Return the [x, y] coordinate for the center point of the cell that contains the specified text.  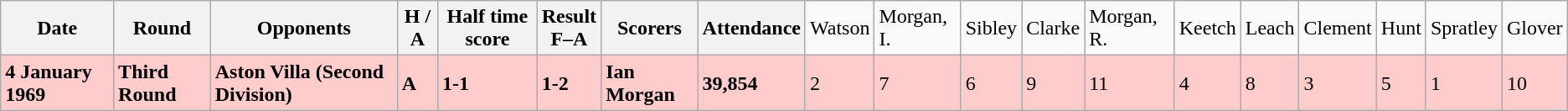
Glover [1534, 29]
Clement [1338, 29]
4 January 1969 [57, 82]
1 [1464, 82]
Watson [839, 29]
Keetch [1208, 29]
A [417, 82]
9 [1054, 82]
Opponents [303, 29]
Round [162, 29]
Ian Morgan [650, 82]
6 [991, 82]
Spratley [1464, 29]
1-1 [487, 82]
Date [57, 29]
ResultF–A [569, 29]
3 [1338, 82]
4 [1208, 82]
10 [1534, 82]
Third Round [162, 82]
Morgan, I. [918, 29]
1-2 [569, 82]
39,854 [751, 82]
Clarke [1054, 29]
Leach [1270, 29]
Hunt [1400, 29]
Sibley [991, 29]
8 [1270, 82]
11 [1130, 82]
7 [918, 82]
2 [839, 82]
Attendance [751, 29]
H / A [417, 29]
Scorers [650, 29]
Aston Villa (Second Division) [303, 82]
Morgan, R. [1130, 29]
Half time score [487, 29]
5 [1400, 82]
